Output the (X, Y) coordinate of the center of the cell containing the given text.  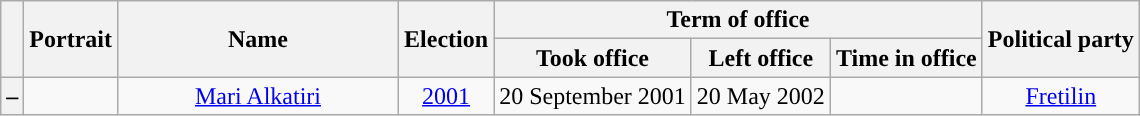
Took office (593, 58)
Political party (1060, 39)
Name (258, 39)
Portrait (71, 39)
– (12, 96)
Left office (760, 58)
Election (446, 39)
Term of office (738, 20)
Mari Alkatiri (258, 96)
Fretilin (1060, 96)
20 May 2002 (760, 96)
20 September 2001 (593, 96)
Time in office (906, 58)
2001 (446, 96)
